Detect which cell encompasses the target text, then output its (X, Y) center coordinate. 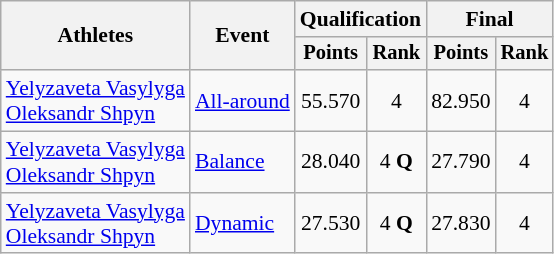
Dynamic (242, 224)
Qualification (360, 19)
Athletes (96, 36)
55.570 (331, 100)
27.530 (331, 224)
27.790 (460, 162)
All-around (242, 100)
Event (242, 36)
82.950 (460, 100)
27.830 (460, 224)
28.040 (331, 162)
Final (490, 19)
Balance (242, 162)
